Capture the cell that displays the provided text and extract its (X, Y) central coordinate. 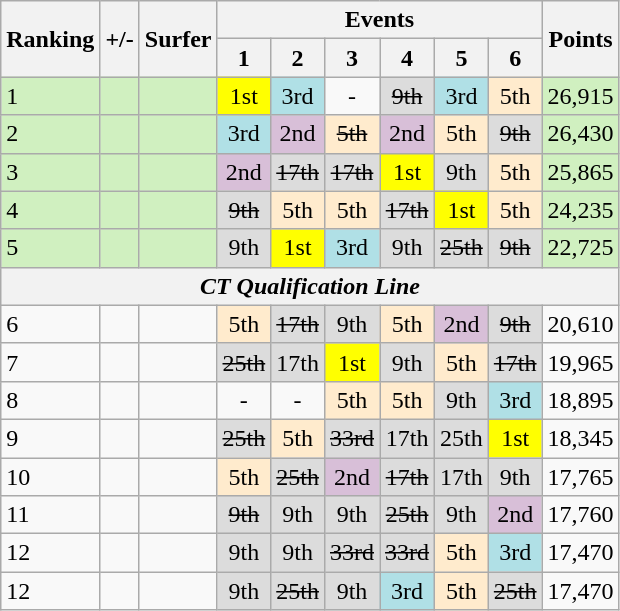
7 (50, 362)
19,965 (580, 362)
8 (50, 400)
25,865 (580, 172)
11 (50, 515)
Ranking (50, 39)
17,760 (580, 515)
9 (50, 438)
Events (380, 20)
24,235 (580, 210)
CT Qualification Line (310, 286)
18,895 (580, 400)
22,725 (580, 248)
26,915 (580, 96)
10 (50, 477)
18,345 (580, 438)
Surfer (178, 39)
26,430 (580, 134)
17,765 (580, 477)
+/- (120, 39)
Points (580, 39)
20,610 (580, 324)
